Extract the (X, Y) coordinate from the center of the cell holding the provided text.  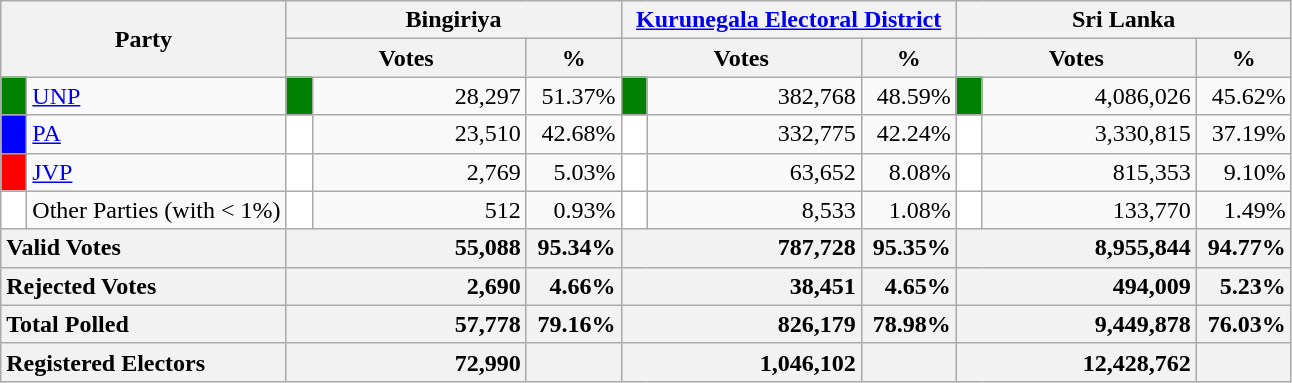
95.35% (908, 248)
8.08% (908, 172)
3,330,815 (1089, 134)
45.62% (1244, 96)
63,652 (754, 172)
826,179 (741, 324)
9.10% (1244, 172)
8,533 (754, 210)
Sri Lanka (1124, 20)
4.65% (908, 286)
37.19% (1244, 134)
JVP (156, 172)
2,690 (406, 286)
95.34% (574, 248)
8,955,844 (1076, 248)
1.49% (1244, 210)
4.66% (574, 286)
79.16% (574, 324)
5.03% (574, 172)
787,728 (741, 248)
815,353 (1089, 172)
382,768 (754, 96)
Bingiriya (454, 20)
Party (144, 39)
PA (156, 134)
12,428,762 (1076, 362)
332,775 (754, 134)
1.08% (908, 210)
2,769 (419, 172)
UNP (156, 96)
72,990 (406, 362)
512 (419, 210)
4,086,026 (1089, 96)
9,449,878 (1076, 324)
42.68% (574, 134)
23,510 (419, 134)
55,088 (406, 248)
78.98% (908, 324)
38,451 (741, 286)
494,009 (1076, 286)
48.59% (908, 96)
133,770 (1089, 210)
Other Parties (with < 1%) (156, 210)
Valid Votes (144, 248)
1,046,102 (741, 362)
28,297 (419, 96)
Kurunegala Electoral District (788, 20)
94.77% (1244, 248)
0.93% (574, 210)
Total Polled (144, 324)
76.03% (1244, 324)
51.37% (574, 96)
Registered Electors (144, 362)
Rejected Votes (144, 286)
57,778 (406, 324)
42.24% (908, 134)
5.23% (1244, 286)
